Return [x, y] of the center of cell containing provided text 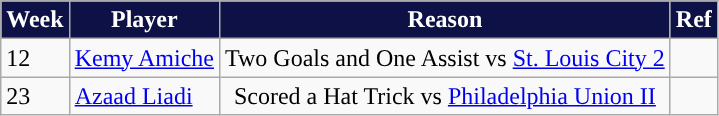
Azaad Liadi [144, 96]
Ref [694, 20]
23 [35, 96]
Reason [446, 20]
Two Goals and One Assist vs St. Louis City 2 [446, 58]
Player [144, 20]
12 [35, 58]
Kemy Amiche [144, 58]
Week [35, 20]
Scored a Hat Trick vs Philadelphia Union II [446, 96]
